Pinpoint the cell where the given text exists, returning its [X, Y] midpoint coordinate. 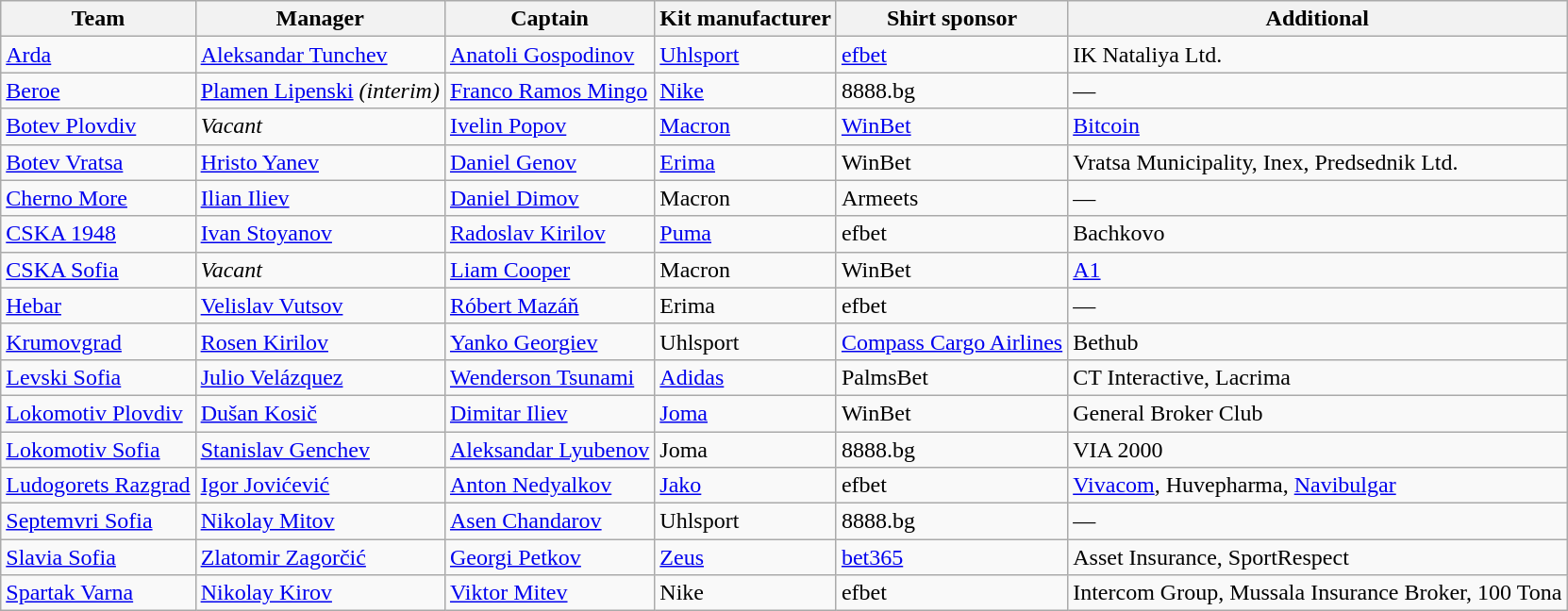
Vratsa Municipality, Inex, Predsednik Ltd. [1317, 162]
Additional [1317, 19]
Adidas [745, 377]
Kit manufacturer [745, 19]
Jako [745, 486]
Ludogorets Razgrad [98, 486]
Anton Nedyalkov [549, 486]
bet365 [951, 557]
Asen Chandarov [549, 521]
Asset Insurance, SportRespect [1317, 557]
Botev Vratsa [98, 162]
Igor Jovićević [320, 486]
Captain [549, 19]
Wenderson Tsunami [549, 377]
Spartak Varna [98, 593]
Ivelin Popov [549, 126]
Arda [98, 55]
Shirt sponsor [951, 19]
Bachkovo [1317, 234]
Georgi Petkov [549, 557]
Stanislav Genchev [320, 450]
Velislav Vutsov [320, 305]
Ivan Stoyanov [320, 234]
Radoslav Kirilov [549, 234]
Daniel Genov [549, 162]
Manager [320, 19]
Zlatomir Zagorčić [320, 557]
CSKA 1948 [98, 234]
Yanko Georgiev [549, 341]
Julio Velázquez [320, 377]
Bitcoin [1317, 126]
Nikolay Kirov [320, 593]
Septemvri Sofia [98, 521]
Dušan Kosič [320, 413]
Levski Sofia [98, 377]
Dimitar Iliev [549, 413]
Armeets [951, 198]
Aleksandar Lyubenov [549, 450]
Anatoli Gospodinov [549, 55]
Zeus [745, 557]
Lokomotiv Plovdiv [98, 413]
Lokomotiv Sofia [98, 450]
Liam Cooper [549, 270]
Cherno More [98, 198]
Plamen Lipenski (interim) [320, 91]
VIA 2000 [1317, 450]
CT Interactive, Lacrima [1317, 377]
Hebar [98, 305]
IK Nataliya Ltd. [1317, 55]
Ilian Iliev [320, 198]
Franco Ramos Mingo [549, 91]
Team [98, 19]
General Broker Club [1317, 413]
Beroe [98, 91]
Krumovgrad [98, 341]
Botev Plovdiv [98, 126]
Viktor Mitev [549, 593]
CSKA Sofia [98, 270]
Compass Cargo Airlines [951, 341]
A1 [1317, 270]
Intercom Group, Mussala Insurance Broker, 100 Tona [1317, 593]
Slavia Sofia [98, 557]
Puma [745, 234]
Daniel Dimov [549, 198]
Rosen Kirilov [320, 341]
Róbert Mazáň [549, 305]
PalmsBet [951, 377]
Vivacom, Huvepharma, Navibulgar [1317, 486]
Nikolay Mitov [320, 521]
Aleksandar Tunchev [320, 55]
Bethub [1317, 341]
Hristo Yanev [320, 162]
